Pinpoint the cell where the given text exists, returning its (X, Y) midpoint coordinate. 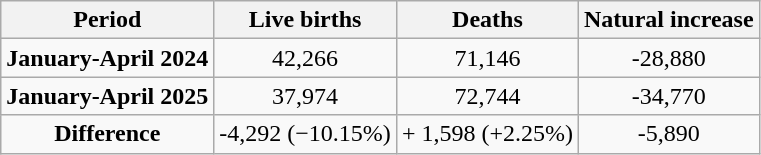
-34,770 (670, 96)
-5,890 (670, 134)
Deaths (487, 20)
37,974 (306, 96)
Live births (306, 20)
January-April 2024 (108, 58)
Period (108, 20)
Natural increase (670, 20)
-28,880 (670, 58)
-4,292 (−10.15%) (306, 134)
42,266 (306, 58)
71,146 (487, 58)
January-April 2025 (108, 96)
+ 1,598 (+2.25%) (487, 134)
Difference (108, 134)
72,744 (487, 96)
